Output the (X, Y) coordinate of the center of the cell containing the given text.  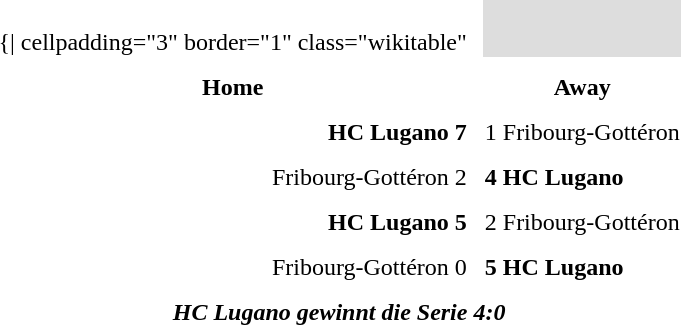
5 HC Lugano (582, 267)
Away (582, 87)
4 HC Lugano (582, 177)
2 Fribourg-Gottéron (582, 222)
1 Fribourg-Gottéron (582, 132)
